Search for the cell housing the specified text and yield its (X, Y) center coordinate. 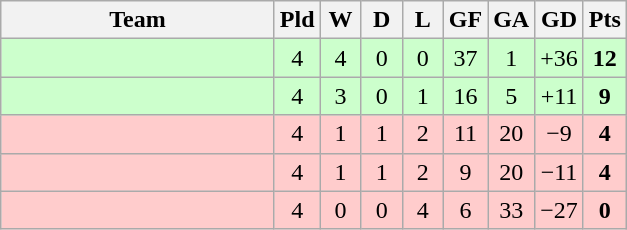
−27 (560, 210)
GF (465, 20)
11 (465, 134)
3 (340, 96)
GD (560, 20)
33 (512, 210)
−11 (560, 172)
+11 (560, 96)
6 (465, 210)
GA (512, 20)
5 (512, 96)
16 (465, 96)
−9 (560, 134)
W (340, 20)
+36 (560, 58)
Pld (297, 20)
Pts (604, 20)
D (382, 20)
37 (465, 58)
12 (604, 58)
Team (138, 20)
L (422, 20)
